Identify which cell holds the provided text, then report its (X, Y) central coordinate. 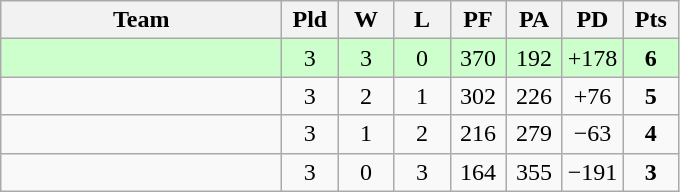
−191 (592, 172)
L (422, 20)
W (366, 20)
Team (142, 20)
279 (534, 134)
PA (534, 20)
Pld (310, 20)
164 (478, 172)
PF (478, 20)
6 (651, 58)
216 (478, 134)
226 (534, 96)
302 (478, 96)
192 (534, 58)
5 (651, 96)
355 (534, 172)
PD (592, 20)
Pts (651, 20)
4 (651, 134)
+178 (592, 58)
+76 (592, 96)
370 (478, 58)
−63 (592, 134)
